From the cell containing the given text, extract its center point as (X, Y) coordinate. 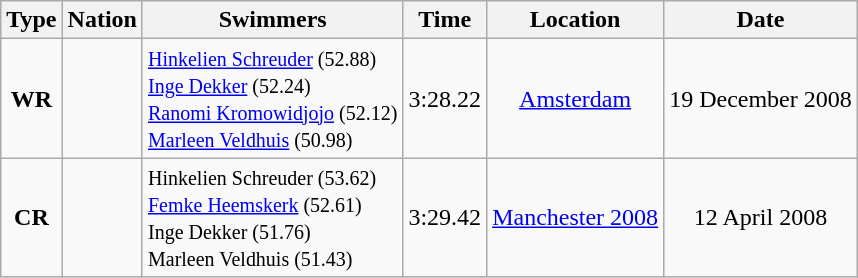
Hinkelien Schreuder (52.88)Inge Dekker (52.24)Ranomi Kromowidjojo (52.12)Marleen Veldhuis (50.98) (272, 98)
12 April 2008 (761, 218)
Amsterdam (576, 98)
3:29.42 (445, 218)
Hinkelien Schreuder (53.62)Femke Heemskerk (52.61)Inge Dekker (51.76)Marleen Veldhuis (51.43) (272, 218)
Time (445, 20)
Manchester 2008 (576, 218)
Nation (102, 20)
3:28.22 (445, 98)
Location (576, 20)
19 December 2008 (761, 98)
WR (32, 98)
CR (32, 218)
Date (761, 20)
Type (32, 20)
Swimmers (272, 20)
